Find where the given text appears and provide that cell's center as [x, y] coordinate. 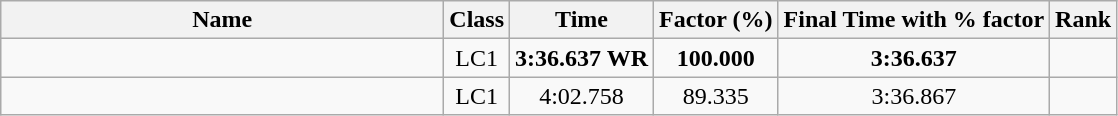
Class [477, 20]
100.000 [716, 58]
Time [582, 20]
3:36.867 [914, 96]
3:36.637 [914, 58]
Name [222, 20]
Final Time with % factor [914, 20]
89.335 [716, 96]
4:02.758 [582, 96]
Rank [1084, 20]
3:36.637 WR [582, 58]
Factor (%) [716, 20]
